Search for the cell housing the specified text and yield its [X, Y] center coordinate. 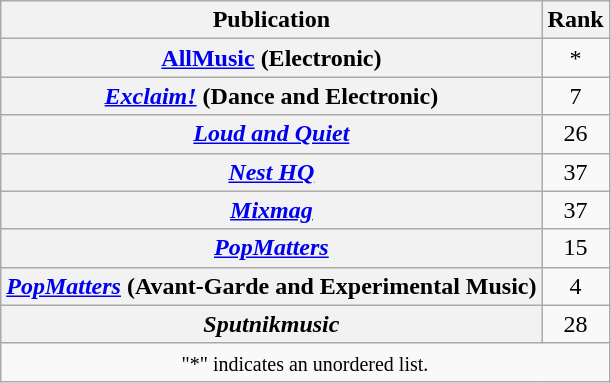
PopMatters [272, 248]
Nest HQ [272, 172]
PopMatters (Avant-Garde and Experimental Music) [272, 286]
7 [576, 96]
AllMusic (Electronic) [272, 58]
Publication [272, 20]
15 [576, 248]
Loud and Quiet [272, 134]
28 [576, 324]
Mixmag [272, 210]
4 [576, 286]
Sputnikmusic [272, 324]
Exclaim! (Dance and Electronic) [272, 96]
"*" indicates an unordered list. [305, 362]
Rank [576, 20]
26 [576, 134]
* [576, 58]
